Determine the [X, Y] coordinate at the center of the cell enclosing the given text.  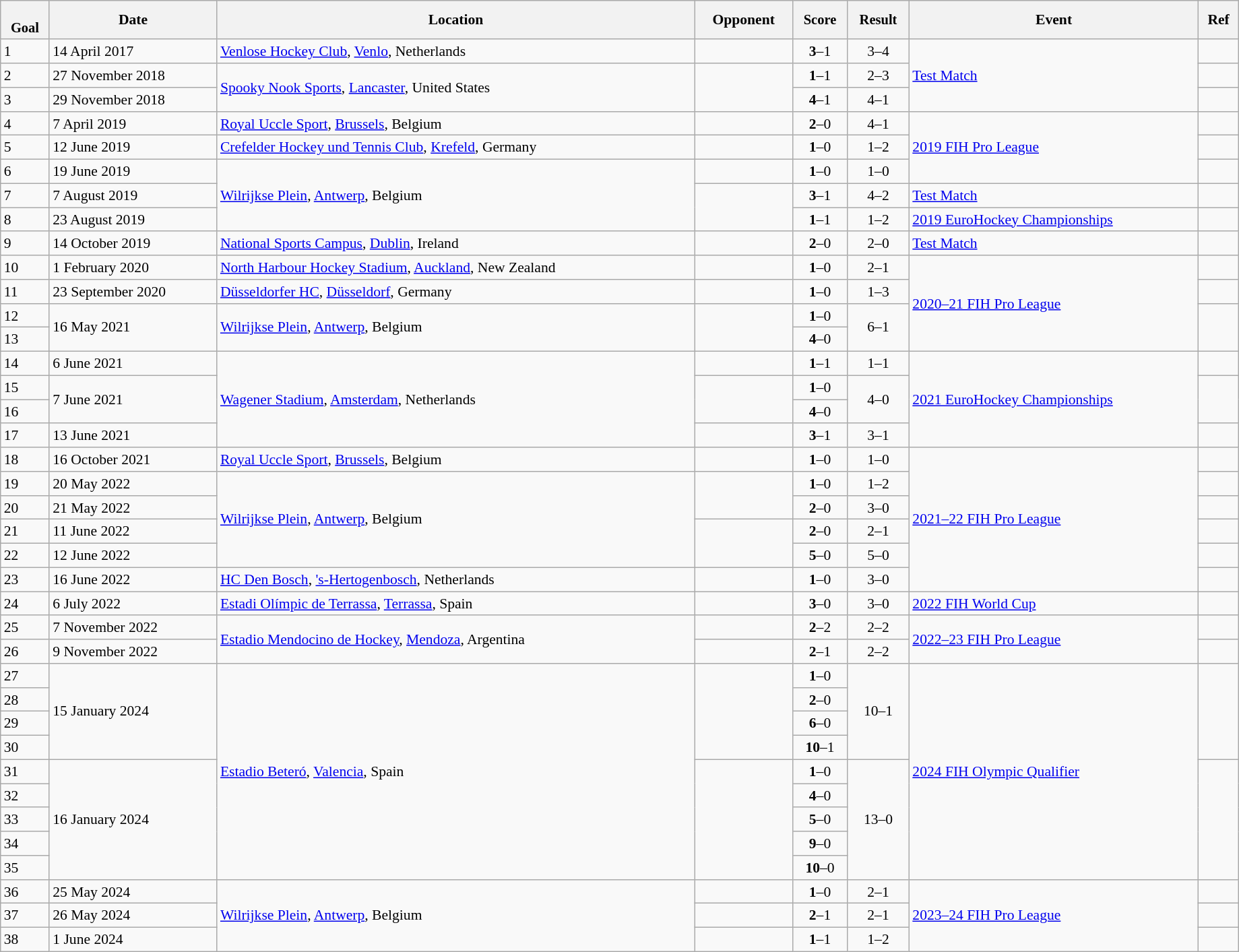
Venlose Hockey Club, Venlo, Netherlands [455, 52]
2021 EuroHockey Championships [1054, 400]
Result [879, 20]
23 [25, 580]
21 May 2022 [133, 508]
2023–24 FIH Pro League [1054, 916]
7 April 2019 [133, 124]
19 [25, 484]
25 [25, 628]
1 June 2024 [133, 940]
17 [25, 436]
10 [25, 267]
29 November 2018 [133, 100]
Estadi Olímpic de Terrassa, Terrassa, Spain [455, 604]
13 June 2021 [133, 436]
Location [455, 20]
22 [25, 556]
7 June 2021 [133, 400]
2–3 [879, 75]
1–3 [879, 292]
36 [25, 892]
16 June 2022 [133, 580]
11 [25, 292]
37 [25, 916]
2022–23 FIH Pro League [1054, 640]
7 August 2019 [133, 196]
9 [25, 244]
Ref [1218, 20]
6–0 [819, 724]
6–1 [879, 327]
Wagener Stadium, Amsterdam, Netherlands [455, 400]
Goal [25, 20]
7 [25, 196]
Estadio Mendocino de Hockey, Mendoza, Argentina [455, 640]
14 April 2017 [133, 52]
13 [25, 340]
Düsseldorfer HC, Düsseldorf, Germany [455, 292]
19 June 2019 [133, 172]
6 July 2022 [133, 604]
16 May 2021 [133, 327]
Event [1054, 20]
10–0 [819, 868]
14 [25, 364]
Estadio Beteró, Valencia, Spain [455, 772]
Date [133, 20]
Score [819, 20]
Crefelder Hockey und Tennis Club, Krefeld, Germany [455, 148]
12 June 2022 [133, 556]
20 [25, 508]
National Sports Campus, Dublin, Ireland [455, 244]
27 November 2018 [133, 75]
38 [25, 940]
26 [25, 652]
23 August 2019 [133, 220]
31 [25, 772]
29 [25, 724]
6 [25, 172]
4 [25, 124]
23 September 2020 [133, 292]
8 [25, 220]
32 [25, 796]
16 January 2024 [133, 820]
2 [25, 75]
18 [25, 459]
4–2 [879, 196]
25 May 2024 [133, 892]
26 May 2024 [133, 916]
27 [25, 676]
3 [25, 100]
13–0 [879, 820]
24 [25, 604]
6 June 2021 [133, 364]
20 May 2022 [133, 484]
2020–21 FIH Pro League [1054, 303]
12 [25, 316]
2024 FIH Olympic Qualifier [1054, 772]
9–0 [819, 844]
9 November 2022 [133, 652]
3–4 [879, 52]
15 January 2024 [133, 711]
2019 FIH Pro League [1054, 148]
34 [25, 844]
12 June 2019 [133, 148]
2021–22 FIH Pro League [1054, 519]
Spooky Nook Sports, Lancaster, United States [455, 88]
1 February 2020 [133, 267]
2022 FIH World Cup [1054, 604]
5 [25, 148]
35 [25, 868]
28 [25, 700]
11 June 2022 [133, 532]
33 [25, 820]
2019 EuroHockey Championships [1054, 220]
21 [25, 532]
15 [25, 388]
7 November 2022 [133, 628]
16 [25, 412]
HC Den Bosch, 's-Hertogenbosch, Netherlands [455, 580]
1 [25, 52]
North Harbour Hockey Stadium, Auckland, New Zealand [455, 267]
14 October 2019 [133, 244]
30 [25, 748]
Opponent [744, 20]
16 October 2021 [133, 459]
